Identify which cell holds the provided text, then report its [x, y] central coordinate. 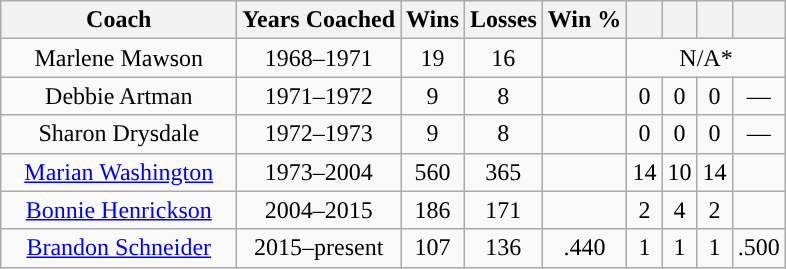
107 [433, 248]
N/A* [706, 58]
4 [680, 210]
2004–2015 [319, 210]
560 [433, 172]
Coach [119, 20]
Years Coached [319, 20]
Wins [433, 20]
1971–1972 [319, 96]
19 [433, 58]
Marlene Mawson [119, 58]
1968–1971 [319, 58]
171 [504, 210]
Brandon Schneider [119, 248]
2015–present [319, 248]
1972–1973 [319, 134]
Losses [504, 20]
186 [433, 210]
Bonnie Henrickson [119, 210]
136 [504, 248]
Marian Washington [119, 172]
10 [680, 172]
Debbie Artman [119, 96]
365 [504, 172]
Win % [584, 20]
1973–2004 [319, 172]
.440 [584, 248]
.500 [758, 248]
Sharon Drysdale [119, 134]
16 [504, 58]
